Return [X, Y] of the center of cell containing provided text 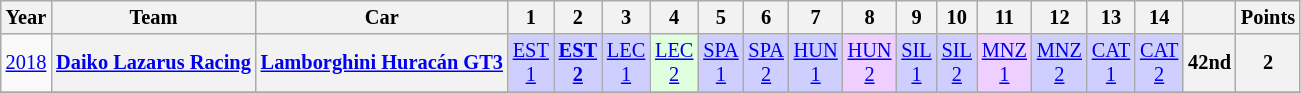
Team [154, 17]
LEC2 [674, 63]
EST1 [531, 63]
9 [916, 17]
Car [382, 17]
14 [1159, 17]
42nd [1210, 63]
13 [1111, 17]
12 [1060, 17]
Daiko Lazarus Racing [154, 63]
4 [674, 17]
LEC1 [626, 63]
MNZ1 [1004, 63]
SPA1 [720, 63]
2018 [26, 63]
Lamborghini Huracán GT3 [382, 63]
CAT2 [1159, 63]
Points [1268, 17]
CAT1 [1111, 63]
EST2 [578, 63]
HUN2 [870, 63]
SIL2 [957, 63]
5 [720, 17]
SIL1 [916, 63]
HUN1 [816, 63]
10 [957, 17]
7 [816, 17]
Year [26, 17]
MNZ2 [1060, 63]
6 [766, 17]
SPA2 [766, 63]
3 [626, 17]
1 [531, 17]
8 [870, 17]
11 [1004, 17]
